From the cell containing the given text, extract its center point as (X, Y) coordinate. 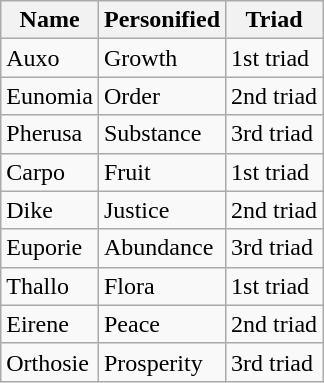
Peace (162, 324)
Personified (162, 20)
Thallo (50, 286)
Justice (162, 210)
Prosperity (162, 362)
Fruit (162, 172)
Auxo (50, 58)
Abundance (162, 248)
Orthosie (50, 362)
Dike (50, 210)
Flora (162, 286)
Eirene (50, 324)
Pherusa (50, 134)
Eunomia (50, 96)
Growth (162, 58)
Triad (274, 20)
Order (162, 96)
Name (50, 20)
Euporie (50, 248)
Substance (162, 134)
Carpo (50, 172)
